Determine the (X, Y) coordinate at the center of the cell enclosing the given text.  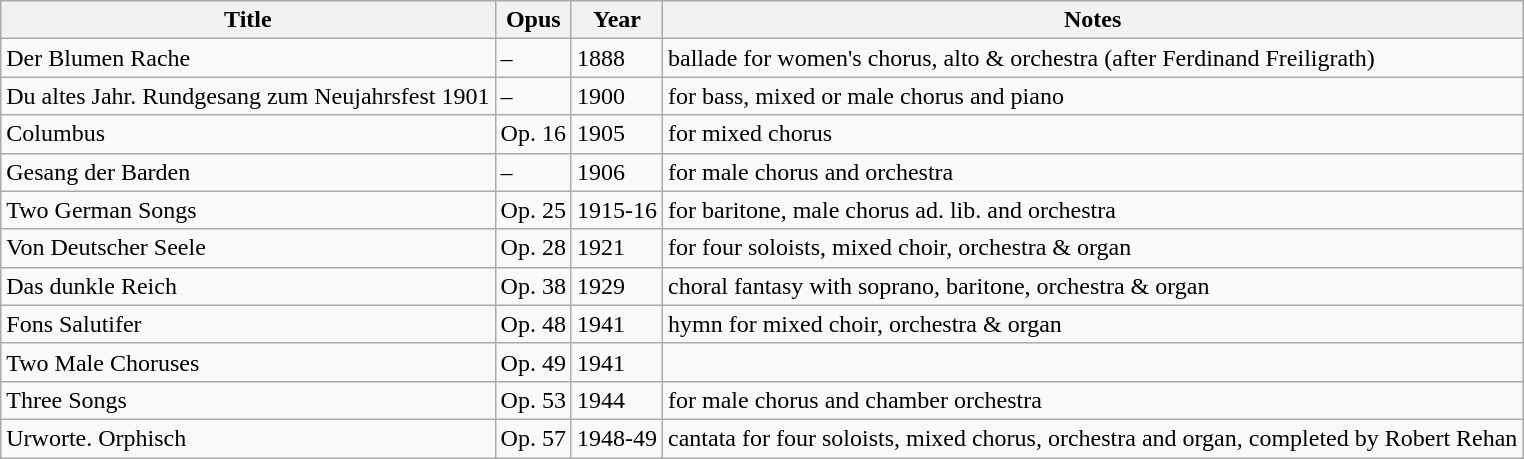
for baritone, male chorus ad. lib. and orchestra (1093, 210)
Du altes Jahr. Rundgesang zum Neujahrsfest 1901 (248, 96)
for four soloists, mixed choir, orchestra & organ (1093, 248)
Year (616, 20)
Op. 53 (533, 400)
1948-49 (616, 438)
Op. 16 (533, 134)
ballade for women's chorus, alto & orchestra (after Ferdinand Freiligrath) (1093, 58)
1905 (616, 134)
for male chorus and orchestra (1093, 172)
Der Blumen Rache (248, 58)
Op. 38 (533, 286)
1906 (616, 172)
Op. 57 (533, 438)
1944 (616, 400)
Title (248, 20)
hymn for mixed choir, orchestra & organ (1093, 324)
Gesang der Barden (248, 172)
Op. 25 (533, 210)
Op. 48 (533, 324)
Two German Songs (248, 210)
Op. 28 (533, 248)
1888 (616, 58)
Two Male Choruses (248, 362)
for mixed chorus (1093, 134)
1929 (616, 286)
Columbus (248, 134)
Urworte. Orphisch (248, 438)
Op. 49 (533, 362)
choral fantasy with soprano, baritone, orchestra & organ (1093, 286)
Das dunkle Reich (248, 286)
1915-16 (616, 210)
1900 (616, 96)
Fons Salutifer (248, 324)
cantata for four soloists, mixed chorus, orchestra and organ, completed by Robert Rehan (1093, 438)
Notes (1093, 20)
1921 (616, 248)
Three Songs (248, 400)
for male chorus and chamber orchestra (1093, 400)
Opus (533, 20)
Von Deutscher Seele (248, 248)
for bass, mixed or male chorus and piano (1093, 96)
